Output the (X, Y) coordinate of the center of the cell containing the given text.  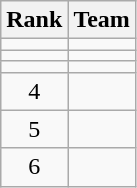
Team (102, 20)
5 (34, 129)
6 (34, 167)
Rank (34, 20)
4 (34, 91)
